Return the [X, Y] coordinate for the center point of the cell that contains the specified text.  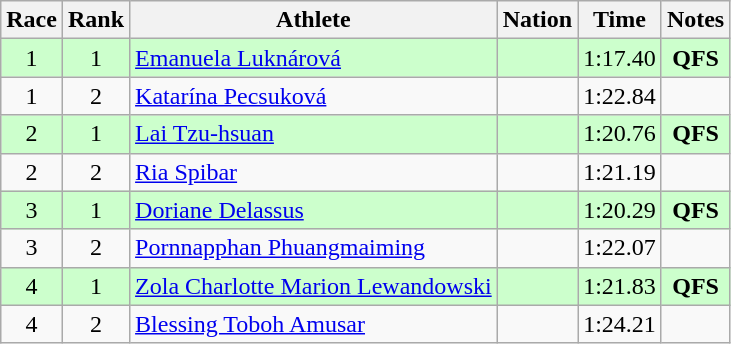
1:17.40 [620, 58]
Pornnapphan Phuangmaiming [314, 248]
1:20.29 [620, 210]
Nation [537, 20]
Ria Spibar [314, 172]
1:21.19 [620, 172]
1:22.07 [620, 248]
1:21.83 [620, 286]
Katarína Pecsuková [314, 96]
Notes [695, 20]
1:20.76 [620, 134]
Lai Tzu-hsuan [314, 134]
Race [32, 20]
1:22.84 [620, 96]
Blessing Toboh Amusar [314, 324]
Rank [96, 20]
Time [620, 20]
Athlete [314, 20]
Doriane Delassus [314, 210]
Emanuela Luknárová [314, 58]
1:24.21 [620, 324]
Zola Charlotte Marion Lewandowski [314, 286]
